Determine the (x, y) coordinate at the center of the cell enclosing the given text.  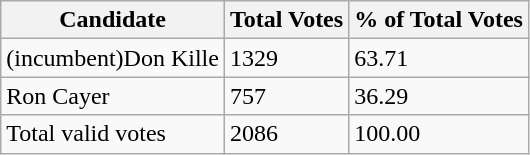
1329 (286, 58)
100.00 (439, 134)
36.29 (439, 96)
2086 (286, 134)
Ron Cayer (113, 96)
Candidate (113, 20)
63.71 (439, 58)
(incumbent)Don Kille (113, 58)
% of Total Votes (439, 20)
Total Votes (286, 20)
757 (286, 96)
Total valid votes (113, 134)
